Determine the (X, Y) coordinate at the center of the cell enclosing the given text.  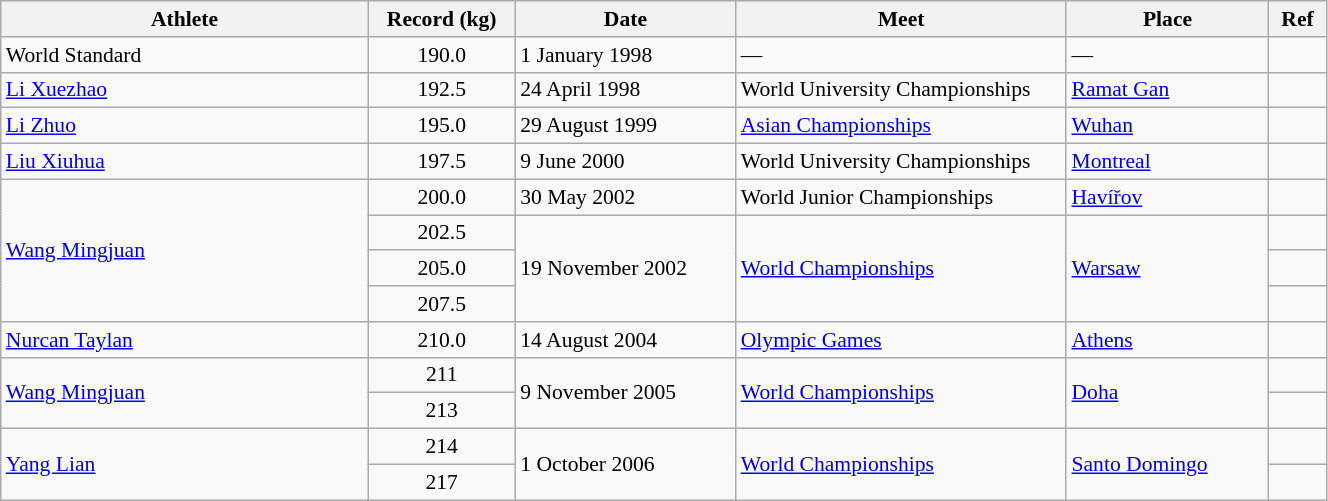
Ref (1298, 19)
217 (442, 482)
9 June 2000 (625, 162)
30 May 2002 (625, 197)
Doha (1167, 392)
Meet (902, 19)
190.0 (442, 55)
213 (442, 411)
Li Xuezhao (184, 90)
200.0 (442, 197)
Warsaw (1167, 268)
214 (442, 447)
World Standard (184, 55)
Montreal (1167, 162)
Date (625, 19)
211 (442, 375)
Li Zhuo (184, 126)
Nurcan Taylan (184, 340)
Liu Xiuhua (184, 162)
9 November 2005 (625, 392)
Asian Championships (902, 126)
Athens (1167, 340)
207.5 (442, 304)
24 April 1998 (625, 90)
Ramat Gan (1167, 90)
197.5 (442, 162)
202.5 (442, 233)
Olympic Games (902, 340)
1 October 2006 (625, 464)
1 January 1998 (625, 55)
Record (kg) (442, 19)
Yang Lian (184, 464)
29 August 1999 (625, 126)
Place (1167, 19)
195.0 (442, 126)
World Junior Championships (902, 197)
Havířov (1167, 197)
19 November 2002 (625, 268)
205.0 (442, 269)
192.5 (442, 90)
14 August 2004 (625, 340)
Santo Domingo (1167, 464)
Wuhan (1167, 126)
Athlete (184, 19)
210.0 (442, 340)
